Output the [x, y] coordinate of the center of the cell containing the given text.  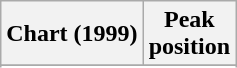
Chart (1999) [72, 34]
Peakposition [189, 34]
